Capture the cell that displays the provided text and extract its (X, Y) central coordinate. 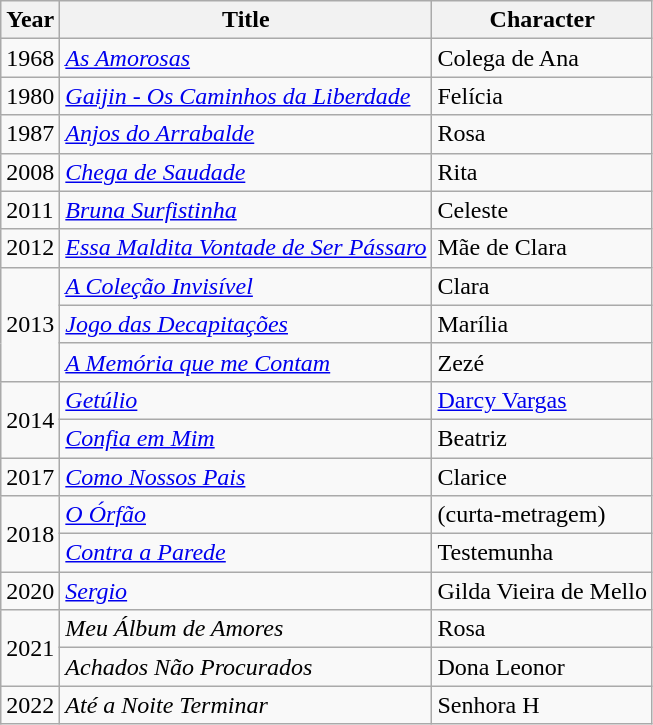
1980 (30, 96)
1968 (30, 58)
Getúlio (246, 400)
Até a Noite Terminar (246, 705)
2021 (30, 648)
2022 (30, 705)
Title (246, 20)
Darcy Vargas (542, 400)
Character (542, 20)
Confia em Mim (246, 438)
Como Nossos Pais (246, 477)
Anjos do Arrabalde (246, 134)
Felícia (542, 96)
(curta-metragem) (542, 515)
2012 (30, 248)
O Órfão (246, 515)
Gilda Vieira de Mello (542, 591)
Beatriz (542, 438)
Year (30, 20)
2013 (30, 324)
Sergio (246, 591)
Dona Leonor (542, 667)
Marília (542, 324)
Chega de Saudade (246, 172)
2018 (30, 534)
Jogo das Decapitações (246, 324)
Gaijin - Os Caminhos da Liberdade (246, 96)
Testemunha (542, 553)
As Amorosas (246, 58)
Rita (542, 172)
Zezé (542, 362)
Celeste (542, 210)
Mãe de Clara (542, 248)
Achados Não Procurados (246, 667)
Meu Álbum de Amores (246, 629)
A Coleção Invisível (246, 286)
2014 (30, 419)
Clara (542, 286)
2008 (30, 172)
2020 (30, 591)
2017 (30, 477)
2011 (30, 210)
Colega de Ana (542, 58)
A Memória que me Contam (246, 362)
Essa Maldita Vontade de Ser Pássaro (246, 248)
Senhora H (542, 705)
Clarice (542, 477)
1987 (30, 134)
Contra a Parede (246, 553)
Bruna Surfistinha (246, 210)
